Return the [x, y] coordinate for the center point of the cell that contains the specified text.  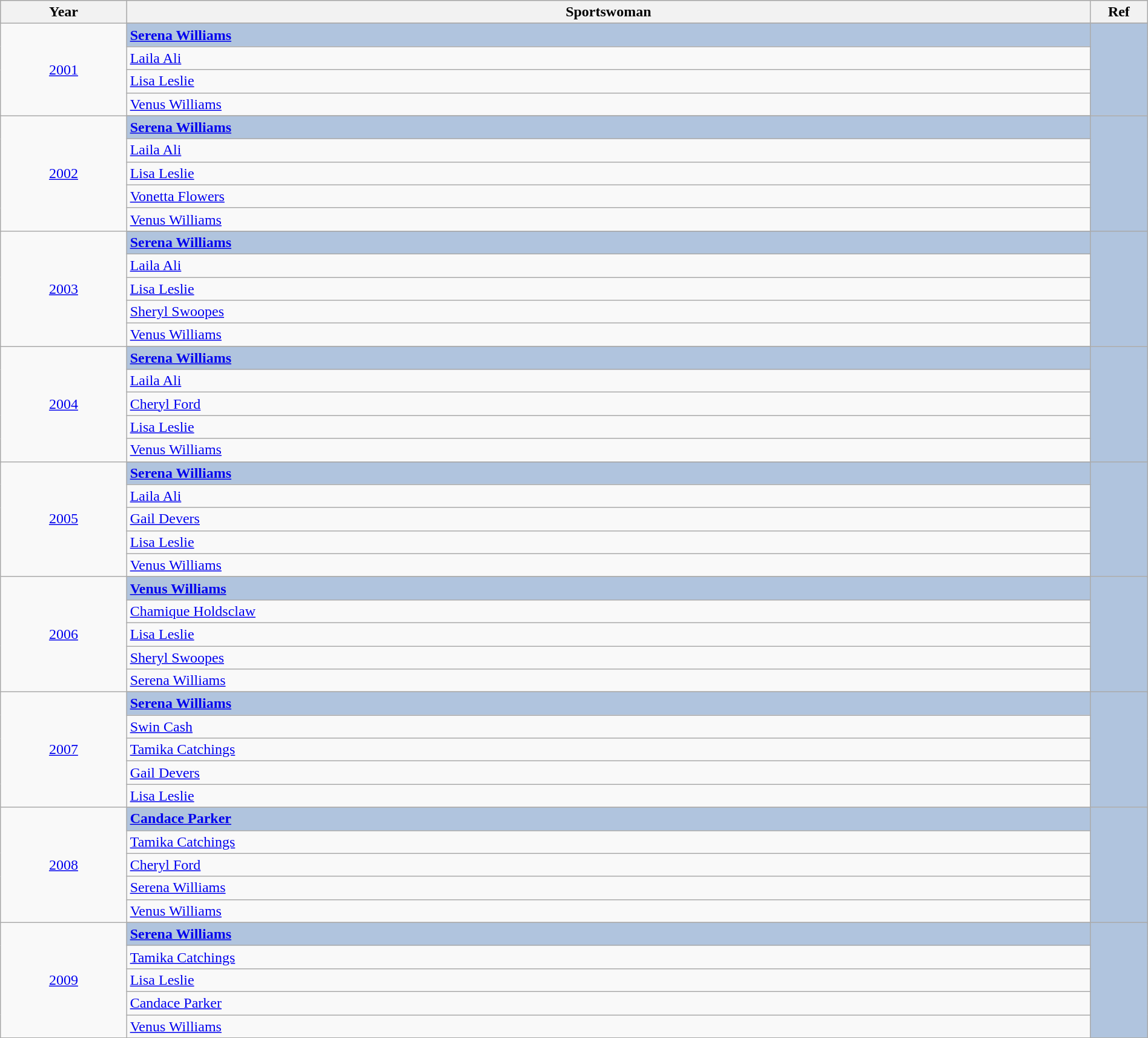
2006 [64, 634]
Year [64, 12]
2001 [64, 70]
2005 [64, 519]
Ref [1119, 12]
2002 [64, 173]
Sportswoman [608, 12]
2009 [64, 980]
2003 [64, 288]
Vonetta Flowers [608, 196]
Swin Cash [608, 727]
2008 [64, 865]
Chamique Holdsclaw [608, 611]
2007 [64, 750]
2004 [64, 404]
